Determine the [X, Y] coordinate at the center of the cell enclosing the given text.  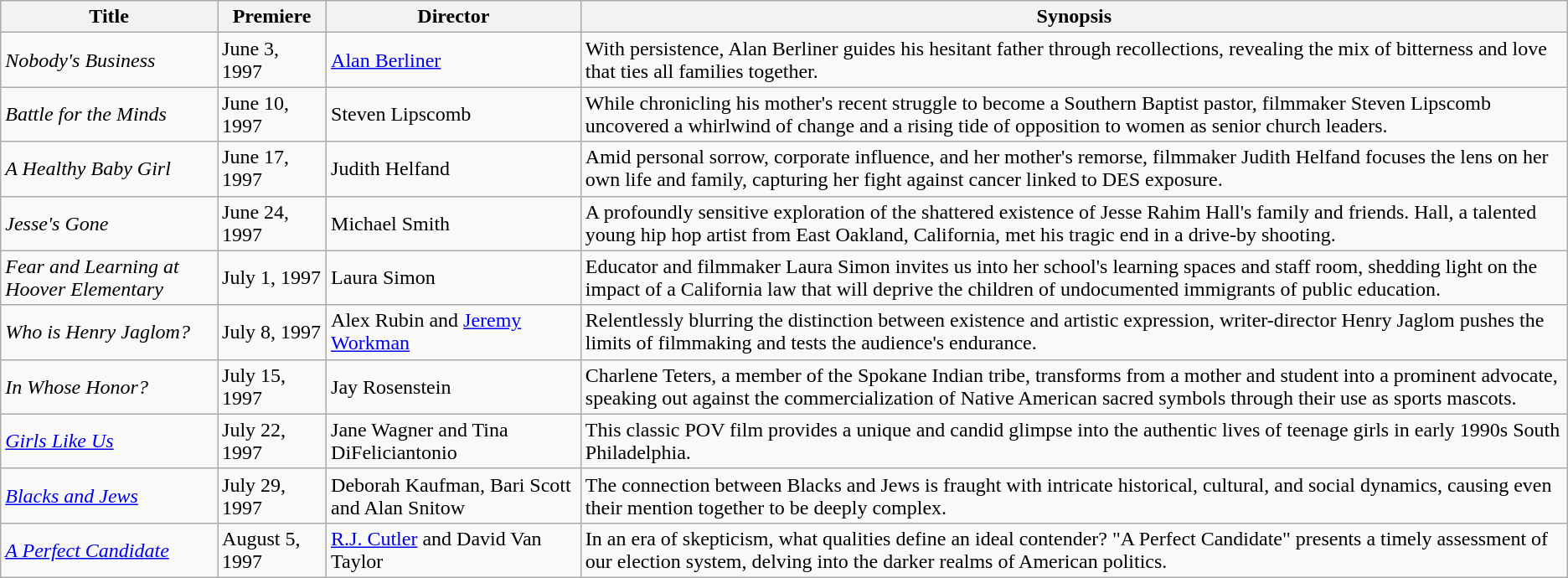
Alex Rubin and Jeremy Workman [454, 332]
Fear and Learning at Hoover Elementary [109, 278]
In Whose Honor? [109, 387]
Premiere [272, 17]
Girls Like Us [109, 441]
Who is Henry Jaglom? [109, 332]
June 24, 1997 [272, 223]
A Perfect Candidate [109, 550]
Title [109, 17]
R.J. Cutler and David Van Taylor [454, 550]
July 8, 1997 [272, 332]
Battle for the Minds [109, 114]
Steven Lipscomb [454, 114]
Laura Simon [454, 278]
A Healthy Baby Girl [109, 169]
Alan Berliner [454, 60]
Deborah Kaufman, Bari Scott and Alan Snitow [454, 496]
August 5, 1997 [272, 550]
June 17, 1997 [272, 169]
Synopsis [1074, 17]
July 29, 1997 [272, 496]
Jay Rosenstein [454, 387]
Director [454, 17]
Judith Helfand [454, 169]
July 22, 1997 [272, 441]
Jesse's Gone [109, 223]
July 15, 1997 [272, 387]
June 3, 1997 [272, 60]
This classic POV film provides a unique and candid glimpse into the authentic lives of teenage girls in early 1990s South Philadelphia. [1074, 441]
Jane Wagner and Tina DiFeliciantonio [454, 441]
Michael Smith [454, 223]
June 10, 1997 [272, 114]
Blacks and Jews [109, 496]
July 1, 1997 [272, 278]
Nobody's Business [109, 60]
